Search for the cell housing the specified text and yield its (X, Y) center coordinate. 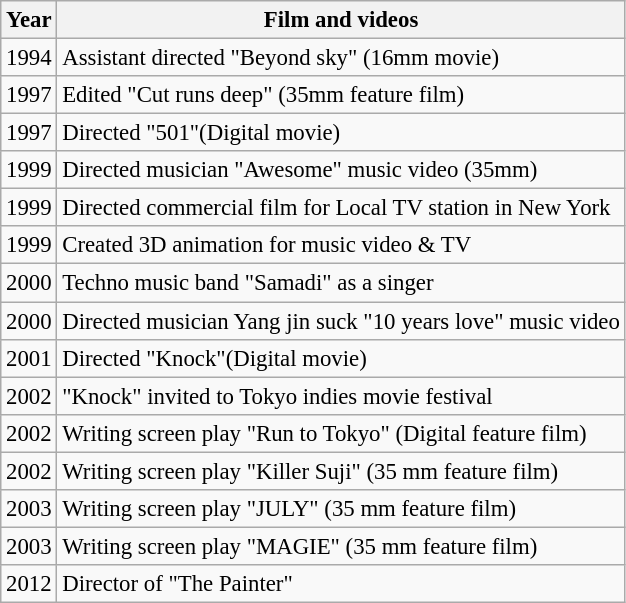
Year (29, 20)
1994 (29, 58)
Writing screen play "Run to Tokyo" (Digital feature film) (341, 433)
Director of "The Painter" (341, 584)
Directed "Knock"(Digital movie) (341, 358)
Created 3D animation for music video & TV (341, 245)
Directed musician Yang jin suck "10 years love" music video (341, 321)
Techno music band "Samadi" as a singer (341, 283)
Directed commercial film for Local TV station in New York (341, 208)
Writing screen play "Killer Suji" (35 mm feature film) (341, 471)
Directed musician "Awesome" music video (35mm) (341, 170)
Assistant directed "Beyond sky" (16mm movie) (341, 58)
Directed "501"(Digital movie) (341, 133)
"Knock" invited to Tokyo indies movie festival (341, 396)
2001 (29, 358)
Writing screen play "JULY" (35 mm feature film) (341, 509)
Edited "Cut runs deep" (35mm feature film) (341, 95)
2012 (29, 584)
Film and videos (341, 20)
Writing screen play "MAGIE" (35 mm feature film) (341, 546)
